Search for the cell housing the specified text and yield its [X, Y] center coordinate. 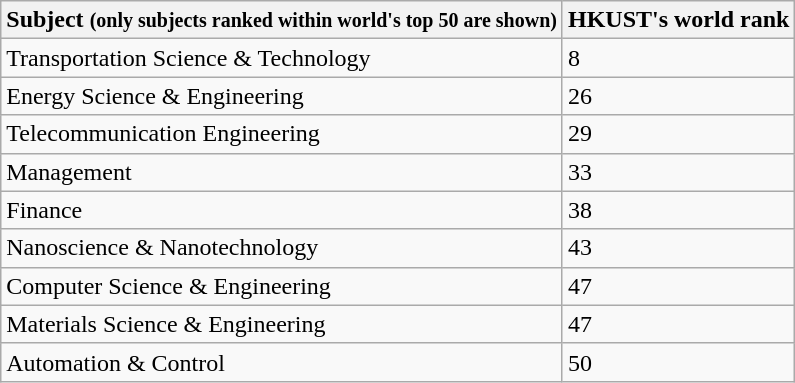
Energy Science & Engineering [282, 96]
HKUST's world rank [678, 20]
Transportation Science & Technology [282, 58]
Computer Science & Engineering [282, 286]
Telecommunication Engineering [282, 134]
43 [678, 248]
26 [678, 96]
Automation & Control [282, 362]
Subject (only subjects ranked within world's top 50 are shown) [282, 20]
50 [678, 362]
Materials Science & Engineering [282, 324]
Finance [282, 210]
Management [282, 172]
29 [678, 134]
38 [678, 210]
8 [678, 58]
Nanoscience & Nanotechnology [282, 248]
33 [678, 172]
